Search for the cell housing the specified text and yield its (x, y) center coordinate. 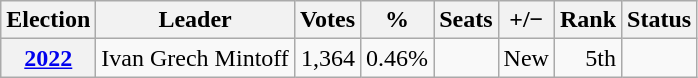
Rank (588, 20)
2022 (48, 58)
Votes (327, 20)
New (526, 58)
Ivan Grech Mintoff (196, 58)
Election (48, 20)
Status (660, 20)
0.46% (398, 58)
1,364 (327, 58)
Leader (196, 20)
Seats (466, 20)
5th (588, 58)
+/− (526, 20)
% (398, 20)
